Pinpoint the cell where the given text exists, returning its [x, y] midpoint coordinate. 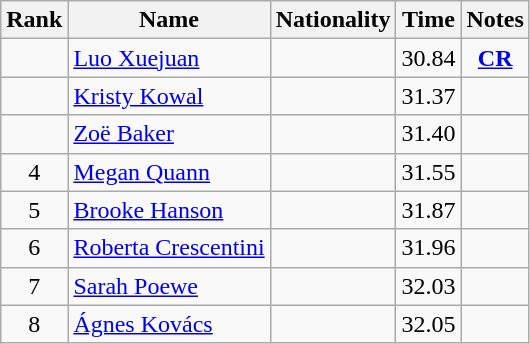
Sarah Poewe [169, 286]
Brooke Hanson [169, 210]
31.55 [428, 172]
31.96 [428, 248]
31.40 [428, 134]
Time [428, 20]
6 [34, 248]
Rank [34, 20]
30.84 [428, 58]
4 [34, 172]
31.87 [428, 210]
7 [34, 286]
CR [495, 58]
Name [169, 20]
Nationality [333, 20]
8 [34, 324]
Notes [495, 20]
5 [34, 210]
31.37 [428, 96]
Roberta Crescentini [169, 248]
32.05 [428, 324]
Zoë Baker [169, 134]
Megan Quann [169, 172]
32.03 [428, 286]
Ágnes Kovács [169, 324]
Kristy Kowal [169, 96]
Luo Xuejuan [169, 58]
